Output the (x, y) coordinate of the center of the cell containing the given text.  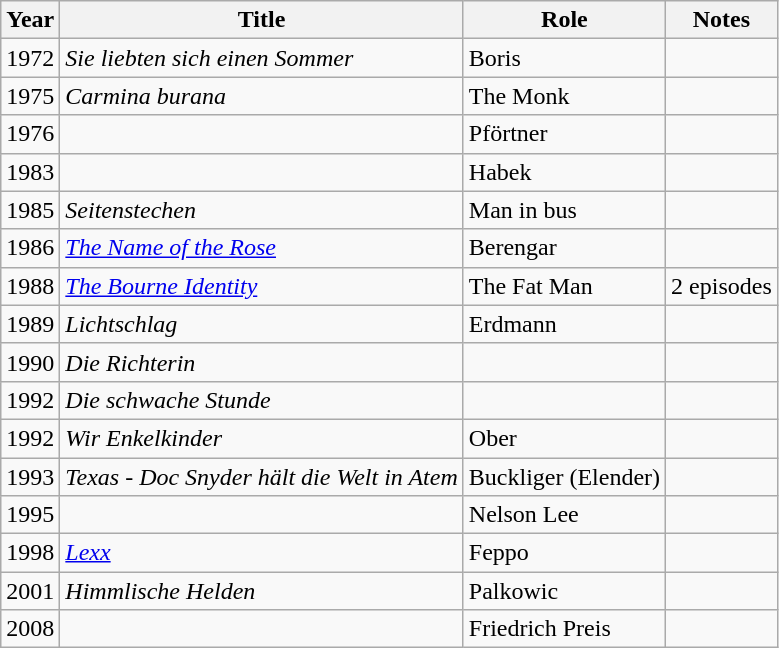
1988 (30, 286)
1985 (30, 210)
2 episodes (722, 286)
1993 (30, 477)
Notes (722, 20)
Friedrich Preis (564, 629)
Ober (564, 438)
1976 (30, 134)
Pförtner (564, 134)
Wir Enkelkinder (262, 438)
Erdmann (564, 324)
Lexx (262, 553)
1989 (30, 324)
Role (564, 20)
1983 (30, 172)
Feppo (564, 553)
1986 (30, 248)
Texas - Doc Snyder hält die Welt in Atem (262, 477)
Man in bus (564, 210)
Seitenstechen (262, 210)
Habek (564, 172)
The Bourne Identity (262, 286)
Sie liebten sich einen Sommer (262, 58)
The Monk (564, 96)
Boris (564, 58)
Buckliger (Elender) (564, 477)
The Name of the Rose (262, 248)
Carmina burana (262, 96)
Palkowic (564, 591)
Die schwache Stunde (262, 400)
The Fat Man (564, 286)
Nelson Lee (564, 515)
Himmlische Helden (262, 591)
2001 (30, 591)
1975 (30, 96)
1995 (30, 515)
2008 (30, 629)
Lichtschlag (262, 324)
1972 (30, 58)
Title (262, 20)
Year (30, 20)
1998 (30, 553)
1990 (30, 362)
Berengar (564, 248)
Die Richterin (262, 362)
